For the text-containing cell, return its midpoint in (X, Y) coordinate format. 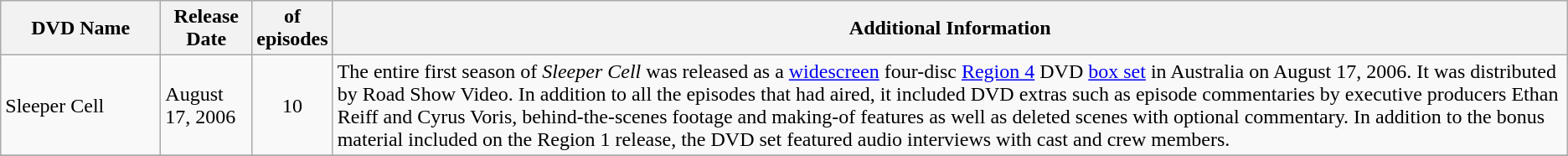
ofepisodes (292, 29)
Additional Information (950, 29)
August 17, 2006 (206, 106)
Release Date (206, 29)
10 (292, 106)
DVD Name (80, 29)
Sleeper Cell (80, 106)
